Output the [X, Y] coordinate of the center of the cell containing the given text.  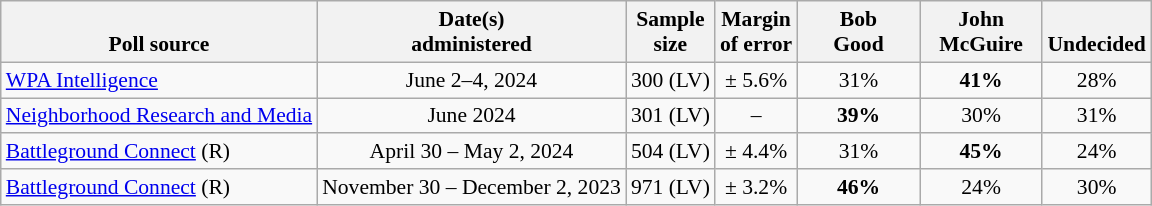
45% [982, 152]
Poll source [159, 32]
Marginof error [756, 32]
± 3.2% [756, 187]
300 (LV) [670, 80]
± 5.6% [756, 80]
28% [1096, 80]
504 (LV) [670, 152]
46% [858, 187]
971 (LV) [670, 187]
Date(s)administered [472, 32]
June 2–4, 2024 [472, 80]
WPA Intelligence [159, 80]
– [756, 116]
± 4.4% [756, 152]
41% [982, 80]
Samplesize [670, 32]
Undecided [1096, 32]
June 2024 [472, 116]
BobGood [858, 32]
November 30 – December 2, 2023 [472, 187]
39% [858, 116]
301 (LV) [670, 116]
April 30 – May 2, 2024 [472, 152]
Neighborhood Research and Media [159, 116]
JohnMcGuire [982, 32]
